From the cell containing the given text, extract its center point as [x, y] coordinate. 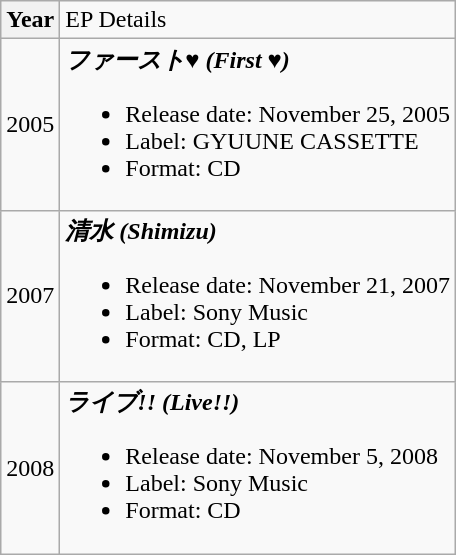
ライブ!! (Live!!)Release date: November 5, 2008Label: Sony MusicFormat: CD [258, 468]
2005 [30, 125]
2007 [30, 296]
ファースト♥ (First ♥)Release date: November 25, 2005Label: GYUUNE CASSETTEFormat: CD [258, 125]
Year [30, 20]
2008 [30, 468]
清水 (Shimizu)Release date: November 21, 2007Label: Sony MusicFormat: CD, LP [258, 296]
EP Details [258, 20]
